From the cell containing the given text, extract its center point as [X, Y] coordinate. 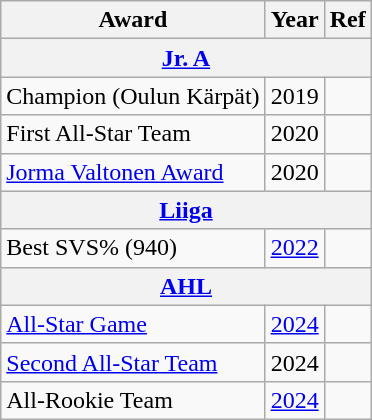
Champion (Oulun Kärpät) [133, 96]
First All-Star Team [133, 134]
All-Rookie Team [133, 400]
2019 [294, 96]
Liiga [186, 210]
Ref [348, 20]
Award [133, 20]
Year [294, 20]
Jorma Valtonen Award [133, 172]
Best SVS% (940) [133, 248]
Jr. A [186, 58]
2022 [294, 248]
AHL [186, 286]
Second All-Star Team [133, 362]
All-Star Game [133, 324]
